Pinpoint the cell where the given text exists, returning its (X, Y) midpoint coordinate. 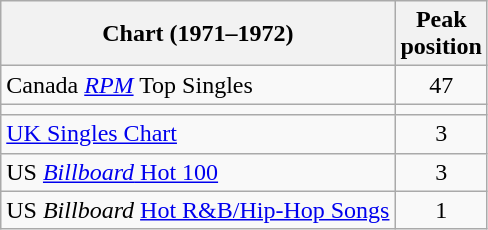
1 (441, 210)
Canada RPM Top Singles (198, 85)
US Billboard Hot 100 (198, 172)
47 (441, 85)
Peakposition (441, 34)
US Billboard Hot R&B/Hip-Hop Songs (198, 210)
UK Singles Chart (198, 134)
Chart (1971–1972) (198, 34)
